Capture the cell that displays the provided text and extract its [x, y] central coordinate. 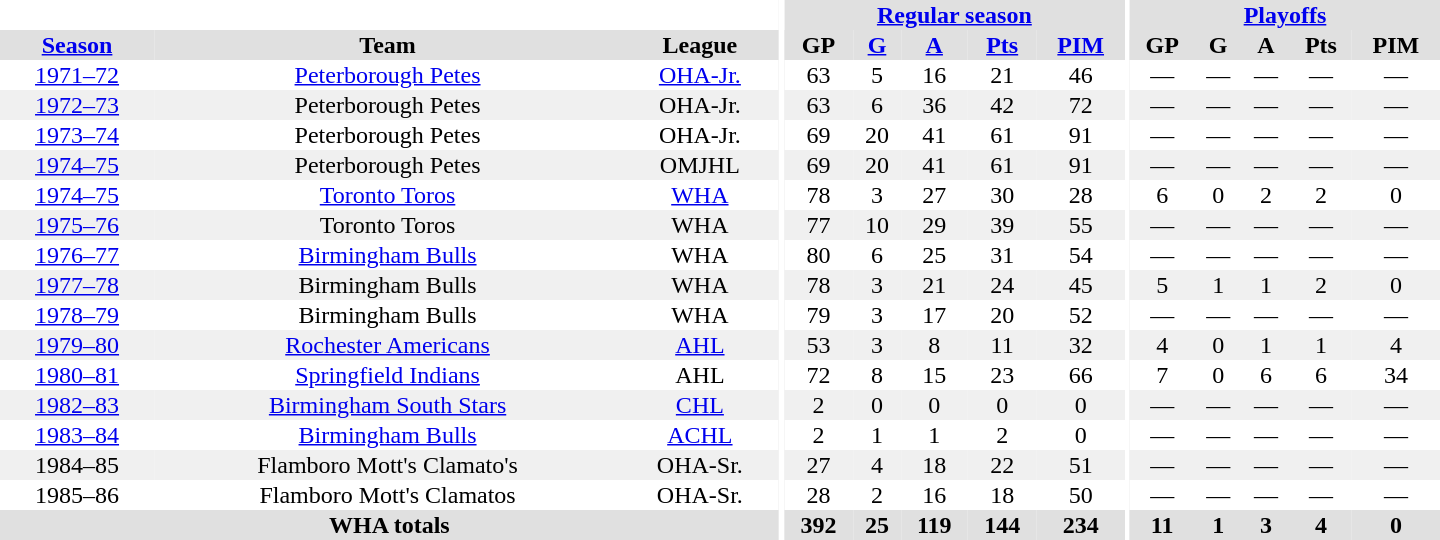
34 [1396, 375]
1971–72 [77, 75]
24 [1002, 285]
Playoffs [1285, 15]
45 [1081, 285]
1978–79 [77, 315]
392 [818, 525]
53 [818, 345]
1975–76 [77, 225]
30 [1002, 195]
22 [1002, 465]
39 [1002, 225]
23 [1002, 375]
15 [934, 375]
66 [1081, 375]
54 [1081, 255]
1985–86 [77, 495]
OMJHL [700, 165]
Springfield Indians [388, 375]
36 [934, 105]
Flamboro Mott's Clamato's [388, 465]
1979–80 [77, 345]
Regular season [954, 15]
1982–83 [77, 405]
79 [818, 315]
51 [1081, 465]
55 [1081, 225]
31 [1002, 255]
80 [818, 255]
1983–84 [77, 435]
50 [1081, 495]
234 [1081, 525]
CHL [700, 405]
42 [1002, 105]
ACHL [700, 435]
1972–73 [77, 105]
32 [1081, 345]
League [700, 45]
10 [877, 225]
7 [1162, 375]
119 [934, 525]
1977–78 [77, 285]
1973–74 [77, 135]
1980–81 [77, 375]
29 [934, 225]
17 [934, 315]
Season [77, 45]
Rochester Americans [388, 345]
1984–85 [77, 465]
Flamboro Mott's Clamatos [388, 495]
Birmingham South Stars [388, 405]
Team [388, 45]
77 [818, 225]
52 [1081, 315]
46 [1081, 75]
1976–77 [77, 255]
144 [1002, 525]
WHA totals [390, 525]
